Find where the given text appears and provide that cell's center as [x, y] coordinate. 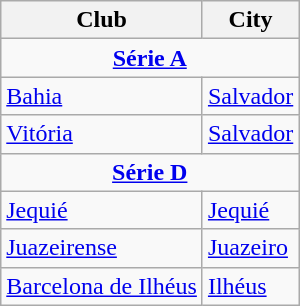
City [250, 20]
Juazeiro [250, 248]
Barcelona de Ilhéus [102, 286]
Club [102, 20]
Série D [150, 172]
Vitória [102, 134]
Bahia [102, 96]
Juazeirense [102, 248]
Série A [150, 58]
Ilhéus [250, 286]
